Return the (X, Y) coordinate for the center point of the cell that contains the specified text.  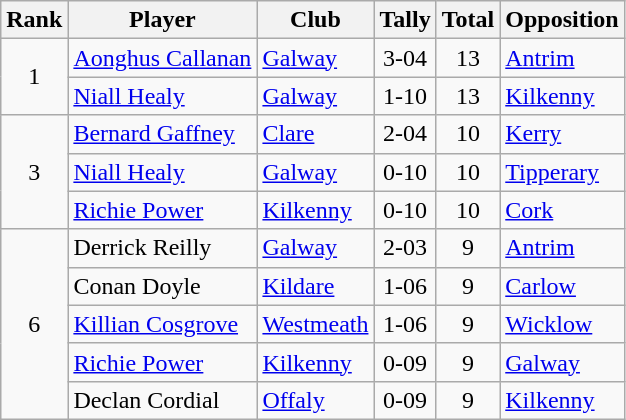
Aonghus Callanan (162, 58)
2-03 (405, 248)
1 (34, 77)
Kildare (316, 286)
Westmeath (316, 324)
Tipperary (562, 172)
3-04 (405, 58)
Killian Cosgrove (162, 324)
2-04 (405, 134)
Clare (316, 134)
Opposition (562, 20)
Cork (562, 210)
Tally (405, 20)
Player (162, 20)
3 (34, 172)
Wicklow (562, 324)
Carlow (562, 286)
6 (34, 324)
1-10 (405, 96)
Conan Doyle (162, 286)
Bernard Gaffney (162, 134)
Kerry (562, 134)
Declan Cordial (162, 400)
Total (468, 20)
Rank (34, 20)
Derrick Reilly (162, 248)
Club (316, 20)
Offaly (316, 400)
